For the text-containing cell, return its midpoint in (X, Y) coordinate format. 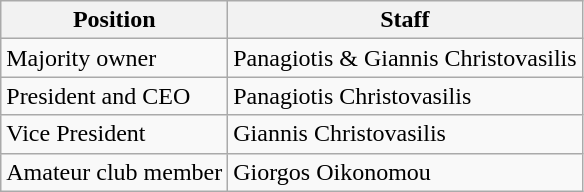
Staff (405, 20)
Majority owner (114, 58)
President and CEO (114, 96)
Vice President (114, 134)
Position (114, 20)
Giannis Christovasilis (405, 134)
Panagiotis Christovasilis (405, 96)
Amateur club member (114, 172)
Panagiotis & Giannis Christovasilis (405, 58)
Giorgos Oikonomou (405, 172)
